From the cell containing the given text, extract its center point as [X, Y] coordinate. 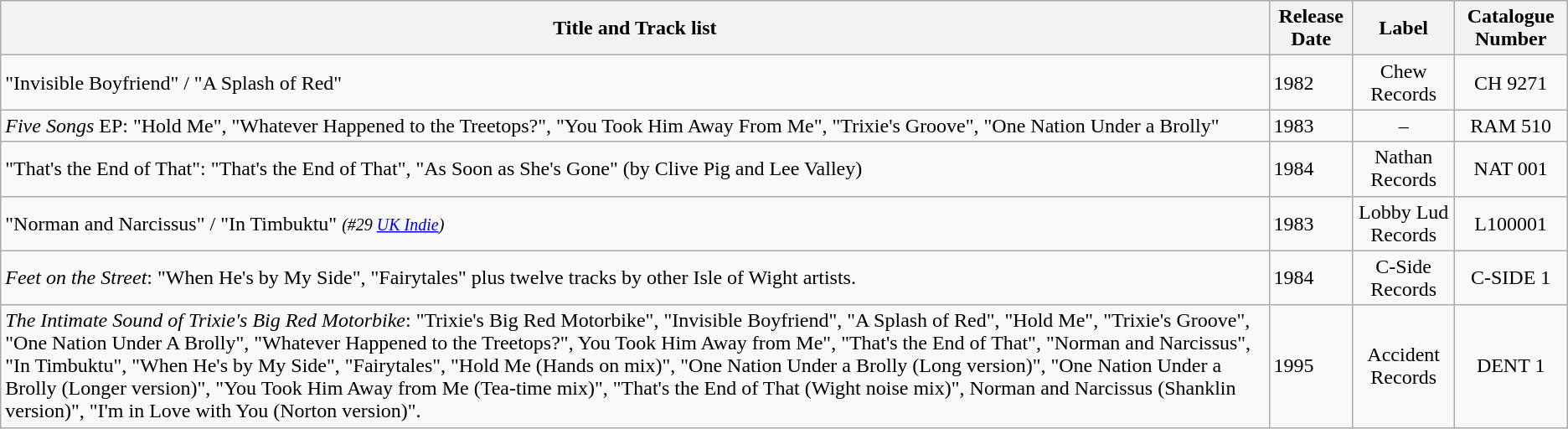
"Invisible Boyfriend" / "A Splash of Red" [635, 82]
Accident Records [1404, 366]
Label [1404, 28]
C-Side Records [1404, 278]
1982 [1311, 82]
"Norman and Narcissus" / "In Timbuktu" (#29 UK Indie) [635, 223]
Catalogue Number [1511, 28]
C-SIDE 1 [1511, 278]
NAT 001 [1511, 169]
RAM 510 [1511, 126]
– [1404, 126]
Feet on the Street: "When He's by My Side", "Fairytales" plus twelve tracks by other Isle of Wight artists. [635, 278]
L100001 [1511, 223]
Chew Records [1404, 82]
1995 [1311, 366]
Title and Track list [635, 28]
Lobby Lud Records [1404, 223]
DENT 1 [1511, 366]
CH 9271 [1511, 82]
Nathan Records [1404, 169]
Release Date [1311, 28]
"That's the End of That": "That's the End of That", "As Soon as She's Gone" (by Clive Pig and Lee Valley) [635, 169]
Five Songs EP: "Hold Me", "Whatever Happened to the Treetops?", "You Took Him Away From Me", "Trixie's Groove", "One Nation Under a Brolly" [635, 126]
